Provide the [x, y] coordinate of the cell's center where the given text is located.  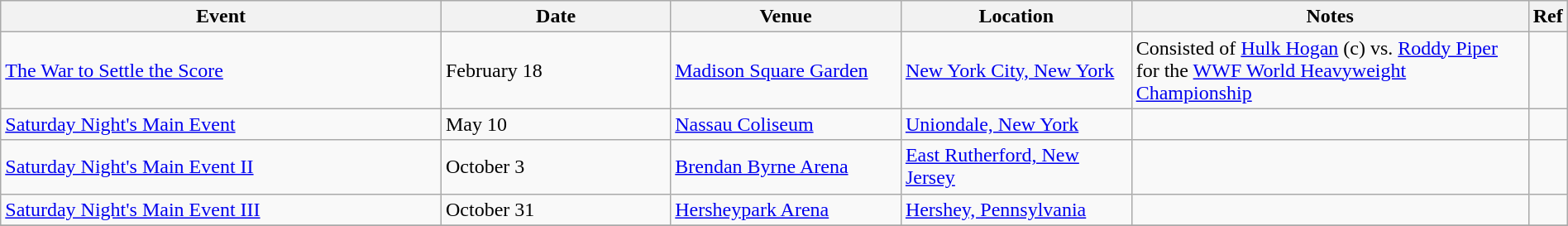
Notes [1330, 17]
Location [1016, 17]
Event [222, 17]
Saturday Night's Main Event [222, 124]
East Rutherford, New Jersey [1016, 167]
Madison Square Garden [786, 70]
May 10 [556, 124]
Brendan Byrne Arena [786, 167]
The War to Settle the Score [222, 70]
Venue [786, 17]
New York City, New York [1016, 70]
October 31 [556, 209]
Ref [1548, 17]
Uniondale, New York [1016, 124]
Consisted of Hulk Hogan (c) vs. Roddy Piper for the WWF World Heavyweight Championship [1330, 70]
Nassau Coliseum [786, 124]
October 3 [556, 167]
Date [556, 17]
Hersheypark Arena [786, 209]
Saturday Night's Main Event III [222, 209]
Saturday Night's Main Event II [222, 167]
February 18 [556, 70]
Hershey, Pennsylvania [1016, 209]
